Determine the (X, Y) coordinate at the center of the cell enclosing the given text.  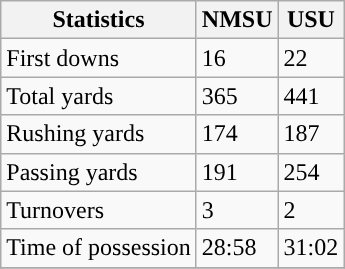
2 (311, 210)
3 (237, 210)
365 (237, 96)
Total yards (99, 96)
191 (237, 172)
441 (311, 96)
16 (237, 58)
22 (311, 58)
NMSU (237, 20)
Time of possession (99, 248)
USU (311, 20)
Passing yards (99, 172)
187 (311, 134)
254 (311, 172)
31:02 (311, 248)
28:58 (237, 248)
Statistics (99, 20)
Turnovers (99, 210)
174 (237, 134)
First downs (99, 58)
Rushing yards (99, 134)
